Provide the (x, y) coordinate of the cell's center where the given text is located.  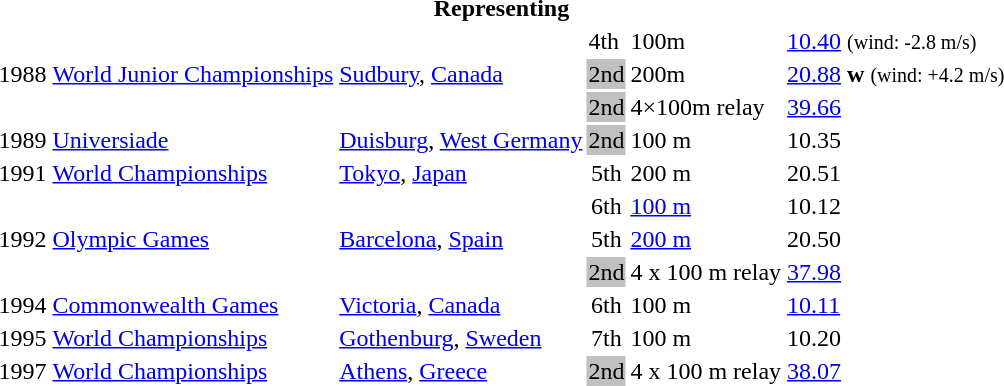
Duisburg, West Germany (461, 140)
Victoria, Canada (461, 305)
Gothenburg, Sweden (461, 338)
Tokyo, Japan (461, 173)
Olympic Games (193, 239)
4th (606, 41)
Universiade (193, 140)
Athens, Greece (461, 371)
Commonwealth Games (193, 305)
7th (606, 338)
200m (706, 74)
Barcelona, Spain (461, 239)
World Junior Championships (193, 74)
Sudbury, Canada (461, 74)
4×100m relay (706, 107)
100m (706, 41)
